Capture the cell that displays the provided text and extract its (x, y) central coordinate. 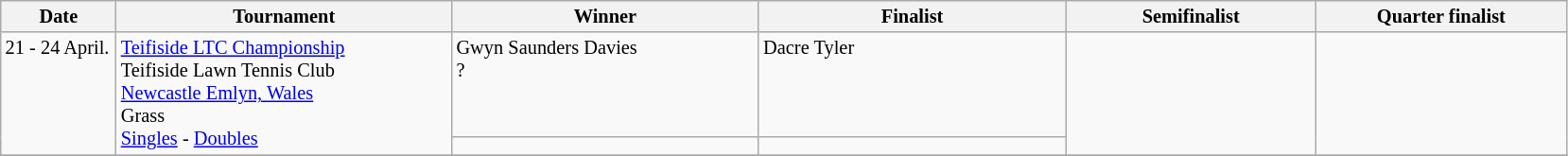
Quarter finalist (1441, 16)
Finalist (912, 16)
Winner (605, 16)
Teifiside LTC ChampionshipTeifiside Lawn Tennis ClubNewcastle Emlyn, WalesGrassSingles - Doubles (284, 94)
21 - 24 April. (59, 94)
Dacre Tyler (912, 85)
Gwyn Saunders Davies? (605, 85)
Tournament (284, 16)
Semifinalist (1192, 16)
Date (59, 16)
